Scan for the cell matching the given text and deliver its (x, y) coordinate at center. 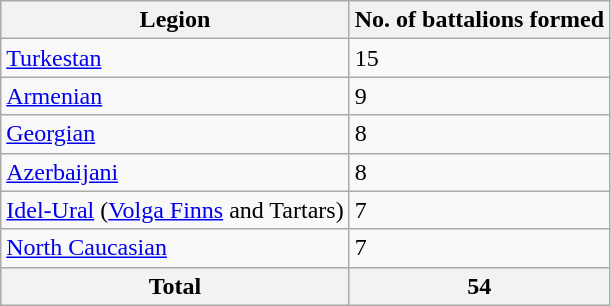
54 (479, 286)
Turkestan (175, 58)
Azerbaijani (175, 172)
Georgian (175, 134)
Total (175, 286)
9 (479, 96)
Legion (175, 20)
Idel-Ural (Volga Finns and Tartars) (175, 210)
No. of battalions formed (479, 20)
Armenian (175, 96)
15 (479, 58)
North Caucasian (175, 248)
